Identify which cell holds the provided text, then report its [x, y] central coordinate. 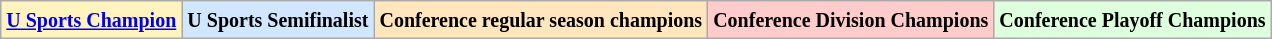
Conference Division Champions [851, 20]
Conference Playoff Champions [1132, 20]
Conference regular season champions [541, 20]
U Sports Champion [92, 20]
U Sports Semifinalist [278, 20]
